For the text-containing cell, return its midpoint in [x, y] coordinate format. 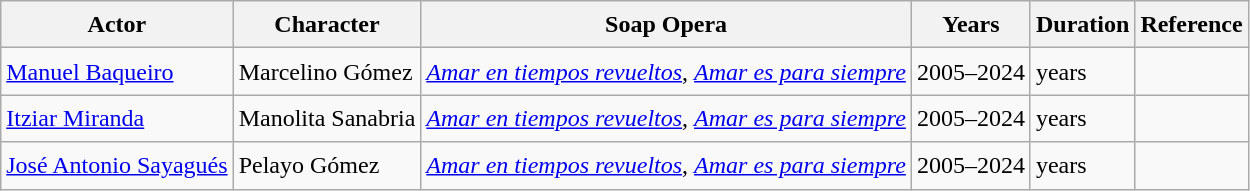
Marcelino Gómez [327, 72]
Itziar Miranda [117, 118]
Reference [1192, 24]
José Antonio Sayagués [117, 166]
Years [970, 24]
Actor [117, 24]
Pelayo Gómez [327, 166]
Manuel Baqueiro [117, 72]
Soap Opera [666, 24]
Manolita Sanabria [327, 118]
Character [327, 24]
Duration [1082, 24]
